Search for the cell housing the specified text and yield its [X, Y] center coordinate. 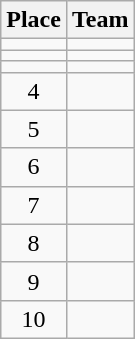
8 [34, 243]
5 [34, 129]
7 [34, 205]
Team [100, 20]
Place [34, 20]
6 [34, 167]
4 [34, 91]
9 [34, 281]
10 [34, 319]
